For the text-containing cell, return its midpoint in [x, y] coordinate format. 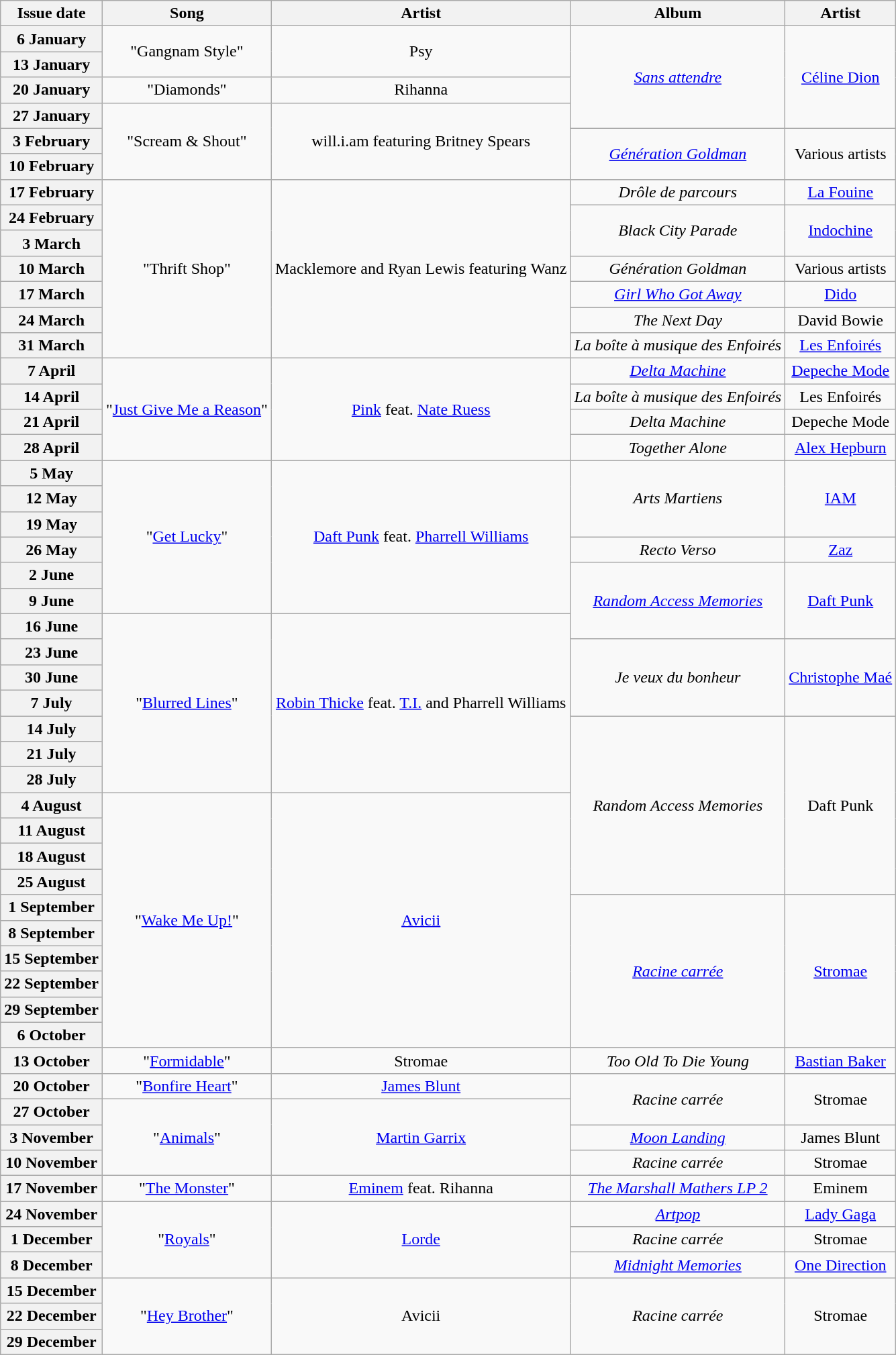
Rihanna [421, 90]
"Blurred Lines" [187, 703]
19 May [52, 524]
3 February [52, 141]
"The Monster" [187, 1189]
Together Alone [678, 448]
Zaz [840, 550]
Album [678, 13]
22 September [52, 984]
21 July [52, 754]
Song [187, 13]
10 March [52, 268]
1 September [52, 907]
Girl Who Got Away [678, 294]
Arts Martiens [678, 499]
"Hey Brother" [187, 1316]
Christophe Maé [840, 677]
5 May [52, 473]
31 March [52, 346]
David Bowie [840, 320]
Psy [421, 52]
"Wake Me Up!" [187, 921]
"Just Give Me a Reason" [187, 409]
Daft Punk feat. Pharrell Williams [421, 537]
6 October [52, 1035]
"Royals" [187, 1240]
will.i.am featuring Britney Spears [421, 141]
13 October [52, 1060]
3 March [52, 243]
Céline Dion [840, 77]
"Thrift Shop" [187, 268]
"Formidable" [187, 1060]
Pink feat. Nate Ruess [421, 409]
25 August [52, 882]
24 November [52, 1214]
2 June [52, 575]
Alex Hepburn [840, 448]
24 February [52, 217]
Lady Gaga [840, 1214]
Artpop [678, 1214]
20 October [52, 1086]
29 September [52, 1009]
28 July [52, 780]
Eminem feat. Rihanna [421, 1189]
3 November [52, 1138]
22 December [52, 1316]
18 August [52, 856]
"Animals" [187, 1137]
The Next Day [678, 320]
10 November [52, 1163]
7 July [52, 703]
Moon Landing [678, 1138]
Indochine [840, 230]
Sans attendre [678, 77]
"Gangnam Style" [187, 52]
26 May [52, 550]
"Bonfire Heart" [187, 1086]
La Fouine [840, 192]
9 June [52, 601]
6 January [52, 39]
Macklemore and Ryan Lewis featuring Wanz [421, 268]
Black City Parade [678, 230]
23 June [52, 652]
Je veux du bonheur [678, 677]
12 May [52, 499]
IAM [840, 499]
"Diamonds" [187, 90]
Drôle de parcours [678, 192]
17 November [52, 1189]
Bastian Baker [840, 1060]
"Get Lucky" [187, 537]
1 December [52, 1240]
The Marshall Mathers LP 2 [678, 1189]
21 April [52, 422]
10 February [52, 166]
Eminem [840, 1189]
30 June [52, 677]
Too Old To Die Young [678, 1060]
27 October [52, 1111]
Midnight Memories [678, 1265]
27 January [52, 115]
15 September [52, 958]
Recto Verso [678, 550]
Issue date [52, 13]
17 February [52, 192]
11 August [52, 831]
16 June [52, 626]
Lorde [421, 1240]
20 January [52, 90]
8 December [52, 1265]
Dido [840, 294]
Martin Garrix [421, 1137]
One Direction [840, 1265]
"Scream & Shout" [187, 141]
17 March [52, 294]
14 July [52, 728]
7 April [52, 371]
24 March [52, 320]
4 August [52, 805]
Robin Thicke feat. T.I. and Pharrell Williams [421, 703]
8 September [52, 933]
13 January [52, 64]
29 December [52, 1342]
28 April [52, 448]
15 December [52, 1291]
14 April [52, 397]
